Return the (x, y) coordinate for the center point of the cell that contains the specified text.  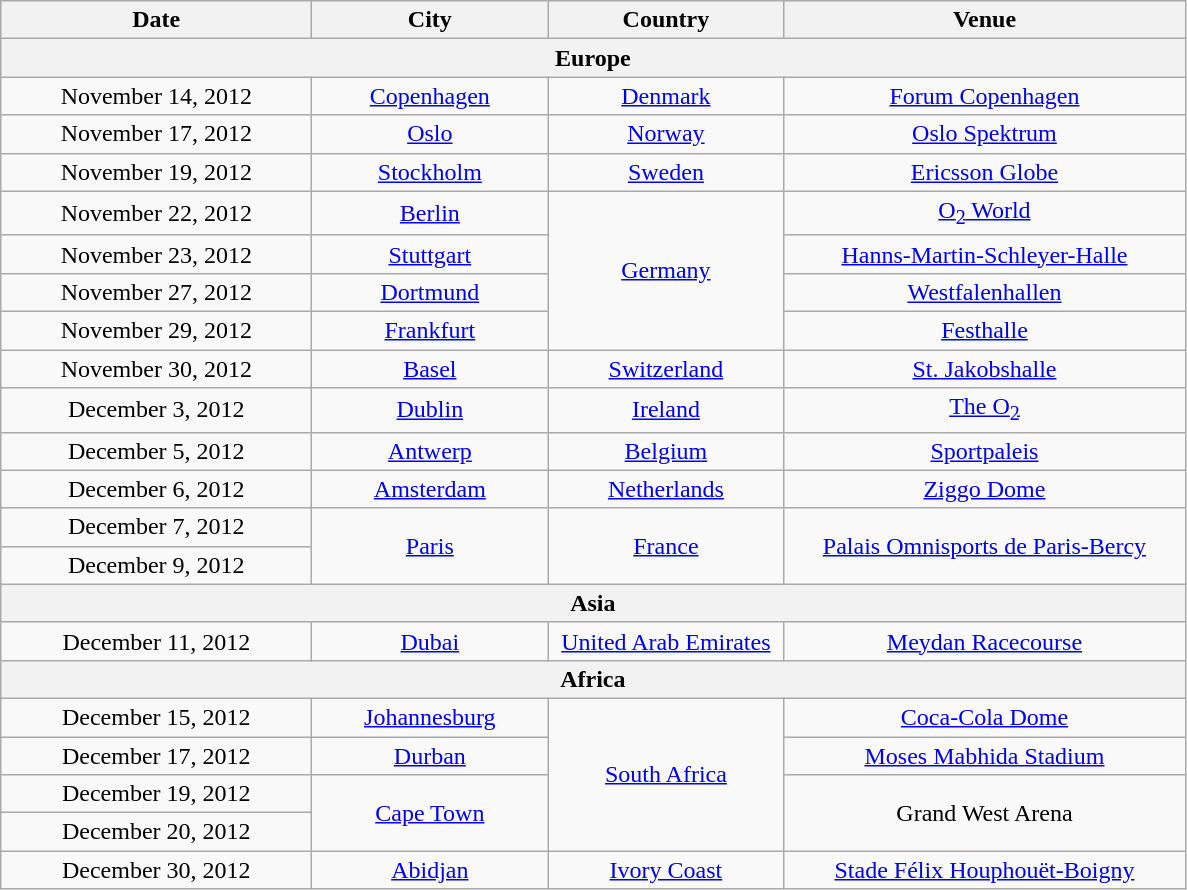
Forum Copenhagen (984, 96)
Basel (430, 369)
Date (156, 20)
South Africa (666, 774)
December 11, 2012 (156, 641)
Frankfurt (430, 331)
December 9, 2012 (156, 565)
Norway (666, 134)
Switzerland (666, 369)
City (430, 20)
Stade Félix Houphouët-Boigny (984, 870)
November 23, 2012 (156, 254)
Dubai (430, 641)
Country (666, 20)
Sweden (666, 172)
Paris (430, 546)
December 3, 2012 (156, 410)
December 17, 2012 (156, 755)
Europe (593, 58)
Antwerp (430, 451)
Durban (430, 755)
Oslo (430, 134)
December 15, 2012 (156, 717)
Ireland (666, 410)
Denmark (666, 96)
Ivory Coast (666, 870)
Asia (593, 603)
November 30, 2012 (156, 369)
United Arab Emirates (666, 641)
Westfalenhallen (984, 292)
Meydan Racecourse (984, 641)
Dortmund (430, 292)
November 29, 2012 (156, 331)
Ericsson Globe (984, 172)
France (666, 546)
Coca-Cola Dome (984, 717)
O2 World (984, 213)
November 17, 2012 (156, 134)
Grand West Arena (984, 813)
December 20, 2012 (156, 832)
Johannesburg (430, 717)
St. Jakobshalle (984, 369)
Dublin (430, 410)
Abidjan (430, 870)
Germany (666, 270)
November 19, 2012 (156, 172)
November 14, 2012 (156, 96)
Copenhagen (430, 96)
The O2 (984, 410)
December 5, 2012 (156, 451)
December 30, 2012 (156, 870)
December 6, 2012 (156, 489)
Berlin (430, 213)
Stockholm (430, 172)
November 22, 2012 (156, 213)
Oslo Spektrum (984, 134)
Netherlands (666, 489)
Sportpaleis (984, 451)
December 7, 2012 (156, 527)
Venue (984, 20)
Africa (593, 679)
Belgium (666, 451)
Cape Town (430, 813)
Festhalle (984, 331)
December 19, 2012 (156, 794)
Moses Mabhida Stadium (984, 755)
Amsterdam (430, 489)
Hanns-Martin-Schleyer-Halle (984, 254)
November 27, 2012 (156, 292)
Palais Omnisports de Paris-Bercy (984, 546)
Stuttgart (430, 254)
Ziggo Dome (984, 489)
